Output the (X, Y) coordinate of the center of the cell containing the given text.  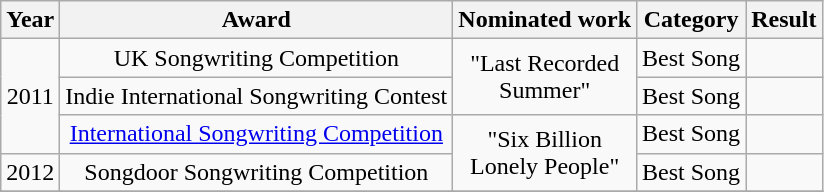
"Last RecordedSummer" (545, 77)
UK Songwriting Competition (256, 58)
Award (256, 20)
International Songwriting Competition (256, 134)
2011 (30, 96)
Category (692, 20)
Indie International Songwriting Contest (256, 96)
Year (30, 20)
"Six BillionLonely People" (545, 153)
Songdoor Songwriting Competition (256, 172)
2012 (30, 172)
Nominated work (545, 20)
Result (784, 20)
